Locate the cell with the specified text and output its (x, y) center coordinate. 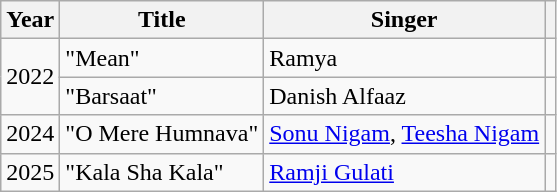
2024 (30, 134)
Singer (404, 20)
"O Mere Humnava" (162, 134)
Ramji Gulati (404, 172)
Ramya (404, 58)
Danish Alfaaz (404, 96)
"Kala Sha Kala" (162, 172)
"Barsaat" (162, 96)
2025 (30, 172)
Sonu Nigam, Teesha Nigam (404, 134)
"Mean" (162, 58)
Title (162, 20)
2022 (30, 77)
Year (30, 20)
